Scan for the cell matching the given text and deliver its (x, y) coordinate at center. 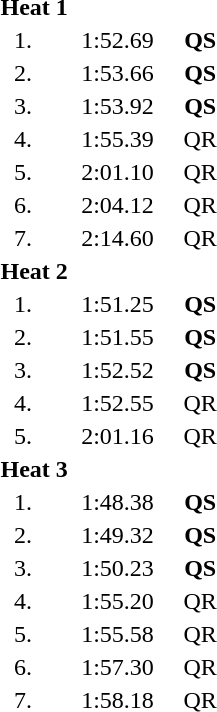
1:49.32 (118, 535)
1:52.55 (118, 403)
1:53.92 (118, 106)
2:01.16 (118, 436)
1:55.20 (118, 601)
2:14.60 (118, 238)
2:04.12 (118, 205)
1:55.39 (118, 139)
1:48.38 (118, 502)
1:53.66 (118, 73)
1:52.69 (118, 40)
1:52.52 (118, 370)
1:50.23 (118, 568)
1:57.30 (118, 667)
1:55.58 (118, 634)
1:51.55 (118, 337)
1:51.25 (118, 304)
2:01.10 (118, 172)
